Return the [x, y] coordinate for the center point of the cell that contains the specified text.  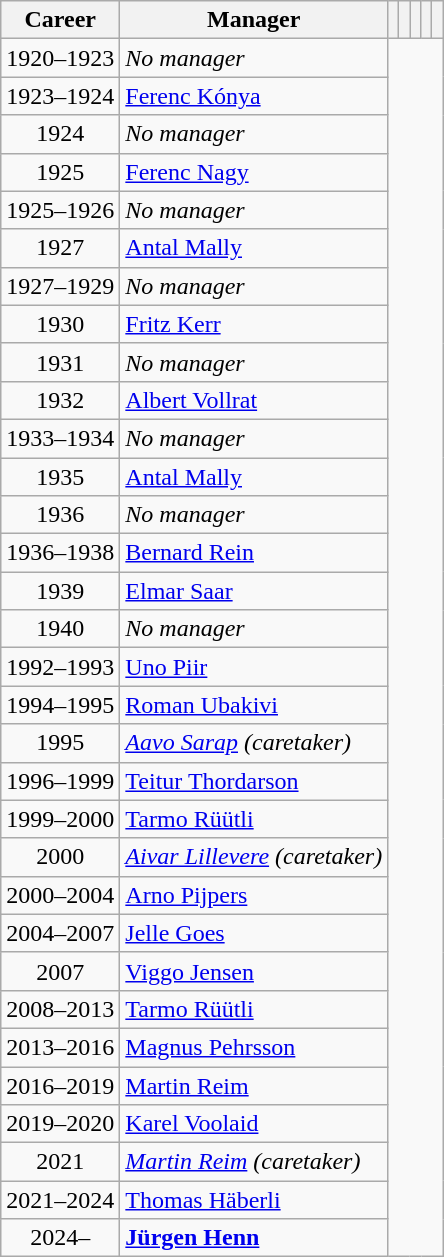
2019–2020 [60, 1124]
1927–1929 [60, 286]
1925 [60, 172]
1924 [60, 134]
1999–2000 [60, 819]
Teitur Thordarson [254, 781]
Jelle Goes [254, 933]
1920–1923 [60, 58]
1939 [60, 591]
1931 [60, 362]
Fritz Kerr [254, 324]
Career [60, 20]
2008–2013 [60, 1009]
Bernard Rein [254, 553]
Thomas Häberli [254, 1200]
Ferenc Kónya [254, 96]
Manager [254, 20]
Roman Ubakivi [254, 705]
1927 [60, 248]
1940 [60, 629]
2021–2024 [60, 1200]
2000 [60, 857]
1996–1999 [60, 781]
1936–1938 [60, 553]
Viggo Jensen [254, 971]
2000–2004 [60, 895]
Uno Piir [254, 667]
1925–1926 [60, 210]
Karel Voolaid [254, 1124]
Magnus Pehrsson [254, 1047]
Aivar Lillevere (caretaker) [254, 857]
1932 [60, 400]
2013–2016 [60, 1047]
Elmar Saar [254, 591]
1923–1924 [60, 96]
Ferenc Nagy [254, 172]
Aavo Sarap (caretaker) [254, 743]
Albert Vollrat [254, 400]
Arno Pijpers [254, 895]
Martin Reim (caretaker) [254, 1162]
2024– [60, 1238]
2004–2007 [60, 933]
Martin Reim [254, 1085]
1930 [60, 324]
2007 [60, 971]
1933–1934 [60, 438]
1995 [60, 743]
1994–1995 [60, 705]
2016–2019 [60, 1085]
2021 [60, 1162]
1936 [60, 515]
1935 [60, 477]
1992–1993 [60, 667]
Jürgen Henn [254, 1238]
